Output the (X, Y) coordinate of the center of the cell containing the given text.  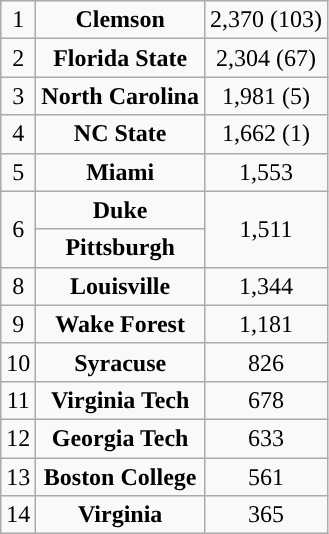
5 (18, 172)
Pittsburgh (120, 248)
4 (18, 134)
Virginia (120, 515)
1 (18, 20)
1,662 (1) (266, 134)
678 (266, 400)
North Carolina (120, 96)
Georgia Tech (120, 438)
Virginia Tech (120, 400)
2,304 (67) (266, 58)
1,511 (266, 229)
Syracuse (120, 362)
1,181 (266, 324)
633 (266, 438)
Miami (120, 172)
1,553 (266, 172)
6 (18, 229)
1,981 (5) (266, 96)
2 (18, 58)
Wake Forest (120, 324)
13 (18, 477)
14 (18, 515)
365 (266, 515)
8 (18, 286)
Louisville (120, 286)
561 (266, 477)
9 (18, 324)
826 (266, 362)
Florida State (120, 58)
2,370 (103) (266, 20)
NC State (120, 134)
3 (18, 96)
Duke (120, 210)
11 (18, 400)
10 (18, 362)
Clemson (120, 20)
12 (18, 438)
Boston College (120, 477)
1,344 (266, 286)
